Return the (x, y) coordinate for the center point of the cell that contains the specified text.  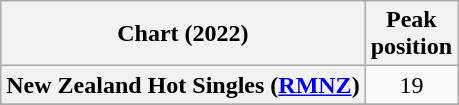
Peakposition (411, 34)
Chart (2022) (183, 34)
19 (411, 85)
New Zealand Hot Singles (RMNZ) (183, 85)
